Scan for the cell matching the given text and deliver its [x, y] coordinate at center. 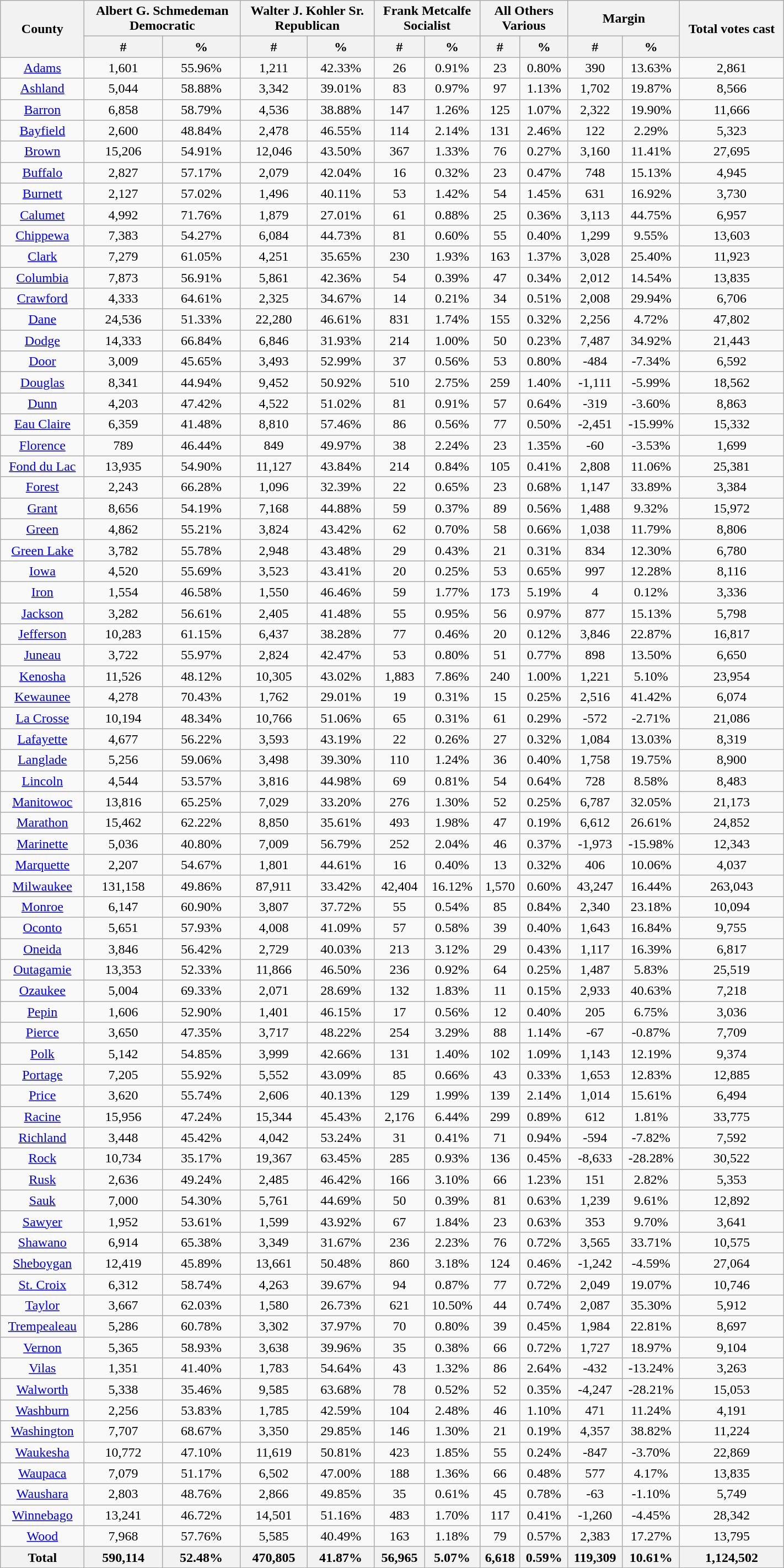
1.32% [452, 1368]
58.88% [201, 89]
55.21% [201, 529]
Winnebago [42, 1515]
Calumet [42, 214]
Sauk [42, 1200]
0.87% [452, 1285]
33.20% [341, 802]
8,806 [732, 529]
3.29% [452, 1033]
31.67% [341, 1242]
5,036 [123, 844]
748 [595, 173]
6,312 [123, 1285]
16.12% [452, 886]
3.12% [452, 949]
43.84% [341, 466]
52.33% [201, 970]
4,992 [123, 214]
11,224 [732, 1431]
10,283 [123, 634]
7.86% [452, 676]
-28.28% [651, 1159]
1,221 [595, 676]
Oconto [42, 928]
0.68% [544, 487]
78 [399, 1389]
35.65% [341, 256]
470,805 [274, 1557]
9,755 [732, 928]
5,749 [732, 1494]
23,954 [732, 676]
56 [500, 613]
46.15% [341, 1012]
42.47% [341, 655]
49.86% [201, 886]
3,722 [123, 655]
45.43% [341, 1117]
48.84% [201, 131]
31.93% [341, 341]
0.36% [544, 214]
87,911 [274, 886]
34.92% [651, 341]
5,861 [274, 277]
2.04% [452, 844]
0.47% [544, 173]
Sawyer [42, 1221]
64 [500, 970]
6,846 [274, 341]
-60 [595, 445]
0.50% [544, 424]
55.92% [201, 1075]
3,620 [123, 1096]
Ozaukee [42, 991]
27 [500, 739]
10.06% [651, 865]
0.38% [452, 1348]
48.12% [201, 676]
57.93% [201, 928]
5,585 [274, 1536]
2.64% [544, 1368]
2,079 [274, 173]
1.81% [651, 1117]
1.36% [452, 1473]
7,205 [123, 1075]
56.61% [201, 613]
2,087 [595, 1306]
6,706 [732, 299]
3,999 [274, 1054]
37 [399, 362]
1,801 [274, 865]
0.51% [544, 299]
16,817 [732, 634]
2,516 [595, 697]
14,501 [274, 1515]
41.09% [341, 928]
28,342 [732, 1515]
65 [399, 718]
52.99% [341, 362]
15,972 [732, 508]
2,948 [274, 550]
5,365 [123, 1348]
Langlade [42, 760]
7,279 [123, 256]
28.69% [341, 991]
390 [595, 68]
6,084 [274, 235]
11,866 [274, 970]
Sheboygan [42, 1263]
1,554 [123, 592]
2,243 [123, 487]
1,117 [595, 949]
3,730 [732, 193]
2.29% [651, 131]
4,945 [732, 173]
Price [42, 1096]
10,734 [123, 1159]
406 [595, 865]
8,116 [732, 571]
5,353 [732, 1179]
17 [399, 1012]
-0.87% [651, 1033]
54.30% [201, 1200]
Jackson [42, 613]
898 [595, 655]
5,552 [274, 1075]
29.94% [651, 299]
33.89% [651, 487]
42.59% [341, 1410]
577 [595, 1473]
12.30% [651, 550]
6.44% [452, 1117]
5,044 [123, 89]
10,194 [123, 718]
2,485 [274, 1179]
6,494 [732, 1096]
6,147 [123, 907]
2,600 [123, 131]
728 [595, 781]
10,772 [123, 1452]
7,000 [123, 1200]
1.26% [452, 110]
2.24% [452, 445]
0.52% [452, 1389]
1,879 [274, 214]
1,124,502 [732, 1557]
7,592 [732, 1138]
-1,260 [595, 1515]
0.70% [452, 529]
47.42% [201, 403]
-63 [595, 1494]
9.55% [651, 235]
4,677 [123, 739]
29.85% [341, 1431]
10,305 [274, 676]
102 [500, 1054]
Portage [42, 1075]
35.46% [201, 1389]
2,824 [274, 655]
2,808 [595, 466]
5,651 [123, 928]
49.97% [341, 445]
48.34% [201, 718]
1.85% [452, 1452]
39.96% [341, 1348]
621 [399, 1306]
1.98% [452, 823]
8,900 [732, 760]
4,862 [123, 529]
1,758 [595, 760]
Florence [42, 445]
9.70% [651, 1221]
0.92% [452, 970]
13,603 [732, 235]
2,049 [595, 1285]
55.96% [201, 68]
-4.45% [651, 1515]
St. Croix [42, 1285]
6,074 [732, 697]
6,650 [732, 655]
3,641 [732, 1221]
19.07% [651, 1285]
3,824 [274, 529]
13,935 [123, 466]
151 [595, 1179]
Bayfield [42, 131]
493 [399, 823]
45.89% [201, 1263]
Fond du Lac [42, 466]
13,353 [123, 970]
0.35% [544, 1389]
22.87% [651, 634]
10.61% [651, 1557]
22,280 [274, 320]
Vernon [42, 1348]
Waukesha [42, 1452]
15 [500, 697]
6,502 [274, 1473]
Adams [42, 68]
44.94% [201, 382]
0.77% [544, 655]
10,746 [732, 1285]
19 [399, 697]
1,351 [123, 1368]
6,957 [732, 214]
94 [399, 1285]
3,498 [274, 760]
0.93% [452, 1159]
11.06% [651, 466]
1.33% [452, 152]
3,493 [274, 362]
12,046 [274, 152]
5,323 [732, 131]
1.23% [544, 1179]
4,278 [123, 697]
46.42% [341, 1179]
Jefferson [42, 634]
44.75% [651, 214]
56,965 [399, 1557]
1,952 [123, 1221]
2,008 [595, 299]
877 [595, 613]
49.24% [201, 1179]
Green Lake [42, 550]
56.22% [201, 739]
24,852 [732, 823]
-432 [595, 1368]
51.33% [201, 320]
Kewaunee [42, 697]
5,142 [123, 1054]
35.17% [201, 1159]
44.61% [341, 865]
3,036 [732, 1012]
3,160 [595, 152]
-3.60% [651, 403]
117 [500, 1515]
66.28% [201, 487]
114 [399, 131]
Walworth [42, 1389]
8,319 [732, 739]
122 [595, 131]
21,443 [732, 341]
Juneau [42, 655]
147 [399, 110]
849 [274, 445]
35.61% [341, 823]
2,127 [123, 193]
2,866 [274, 1494]
Wood [42, 1536]
-4.59% [651, 1263]
0.23% [544, 341]
Door [42, 362]
64.61% [201, 299]
22,869 [732, 1452]
Lincoln [42, 781]
Richland [42, 1138]
10,575 [732, 1242]
7,383 [123, 235]
County [42, 29]
1.70% [452, 1515]
16.39% [651, 949]
8,483 [732, 781]
-484 [595, 362]
Shawano [42, 1242]
3.10% [452, 1179]
1,550 [274, 592]
33,775 [732, 1117]
-572 [595, 718]
19.90% [651, 110]
67 [399, 1221]
7,487 [595, 341]
43.48% [341, 550]
483 [399, 1515]
Milwaukee [42, 886]
41.42% [651, 697]
Waushara [42, 1494]
Albert G. SchmedemanDemocratic [162, 19]
97 [500, 89]
Washington [42, 1431]
3,593 [274, 739]
631 [595, 193]
8,656 [123, 508]
23.18% [651, 907]
125 [500, 110]
Outagamie [42, 970]
0.34% [544, 277]
590,114 [123, 1557]
65.38% [201, 1242]
58.79% [201, 110]
-594 [595, 1138]
5,004 [123, 991]
1,084 [595, 739]
4,357 [595, 1431]
173 [500, 592]
12,419 [123, 1263]
1,147 [595, 487]
Columbia [42, 277]
146 [399, 1431]
Monroe [42, 907]
0.61% [452, 1494]
1,299 [595, 235]
2,325 [274, 299]
54.19% [201, 508]
0.24% [544, 1452]
13.63% [651, 68]
29.01% [341, 697]
-15.99% [651, 424]
8,810 [274, 424]
3,523 [274, 571]
-7.82% [651, 1138]
4,520 [123, 571]
37.97% [341, 1327]
3,650 [123, 1033]
36 [500, 760]
-319 [595, 403]
2.23% [452, 1242]
4.17% [651, 1473]
-2.71% [651, 718]
7,709 [732, 1033]
3,807 [274, 907]
0.15% [544, 991]
Trempealeau [42, 1327]
Ashland [42, 89]
53.83% [201, 1410]
2,071 [274, 991]
188 [399, 1473]
12,885 [732, 1075]
11,666 [732, 110]
6,780 [732, 550]
2,207 [123, 865]
Douglas [42, 382]
8,863 [732, 403]
1,487 [595, 970]
43.09% [341, 1075]
48.22% [341, 1033]
1,496 [274, 193]
0.48% [544, 1473]
69 [399, 781]
1.99% [452, 1096]
34 [500, 299]
6.75% [651, 1012]
0.94% [544, 1138]
10,094 [732, 907]
834 [595, 550]
-8,633 [595, 1159]
1,783 [274, 1368]
-28.21% [651, 1389]
5.83% [651, 970]
15,053 [732, 1389]
1,785 [274, 1410]
Marinette [42, 844]
39.01% [341, 89]
Forest [42, 487]
3,349 [274, 1242]
54.90% [201, 466]
47.10% [201, 1452]
Waupaca [42, 1473]
1,599 [274, 1221]
12 [500, 1012]
1.24% [452, 760]
1,702 [595, 89]
8,341 [123, 382]
59.06% [201, 760]
50.81% [341, 1452]
0.54% [452, 907]
79 [500, 1536]
15,332 [732, 424]
43.19% [341, 739]
2,012 [595, 277]
1.10% [544, 1410]
15,206 [123, 152]
32.05% [651, 802]
38.88% [341, 110]
1.18% [452, 1536]
0.78% [544, 1494]
31 [399, 1138]
43,247 [595, 886]
7,029 [274, 802]
12,343 [732, 844]
Taylor [42, 1306]
63.45% [341, 1159]
-4,247 [595, 1389]
8.58% [651, 781]
40.03% [341, 949]
104 [399, 1410]
17.27% [651, 1536]
Vilas [42, 1368]
21,173 [732, 802]
510 [399, 382]
4,536 [274, 110]
18.97% [651, 1348]
40.13% [341, 1096]
4,037 [732, 865]
13,816 [123, 802]
47.24% [201, 1117]
39.30% [341, 760]
3.18% [452, 1263]
26.61% [651, 823]
4 [595, 592]
24,536 [123, 320]
2,606 [274, 1096]
1,096 [274, 487]
205 [595, 1012]
1,239 [595, 1200]
0.57% [544, 1536]
88 [500, 1033]
Kenosha [42, 676]
3,448 [123, 1138]
6,592 [732, 362]
3,350 [274, 1431]
54.85% [201, 1054]
Grant [42, 508]
240 [500, 676]
353 [595, 1221]
110 [399, 760]
22.81% [651, 1327]
2,933 [595, 991]
-2,451 [595, 424]
34.67% [341, 299]
38.28% [341, 634]
213 [399, 949]
-1.10% [651, 1494]
38 [399, 445]
13,795 [732, 1536]
16.92% [651, 193]
46.72% [201, 1515]
0.89% [544, 1117]
0.26% [452, 739]
-1,973 [595, 844]
12.19% [651, 1054]
2,861 [732, 68]
Pierce [42, 1033]
252 [399, 844]
11,619 [274, 1452]
-1,111 [595, 382]
54.64% [341, 1368]
4,203 [123, 403]
57.02% [201, 193]
3,384 [732, 487]
La Crosse [42, 718]
54.91% [201, 152]
1.37% [544, 256]
9,374 [732, 1054]
105 [500, 466]
1.83% [452, 991]
11.41% [651, 152]
Iron [42, 592]
70.43% [201, 697]
25,381 [732, 466]
13.03% [651, 739]
27,695 [732, 152]
Frank MetcalfeSocialist [427, 19]
1,699 [732, 445]
65.25% [201, 802]
69.33% [201, 991]
Eau Claire [42, 424]
41.87% [341, 1557]
63.68% [341, 1389]
423 [399, 1452]
15,344 [274, 1117]
259 [500, 382]
1.77% [452, 592]
16.44% [651, 886]
46.46% [341, 592]
124 [500, 1263]
46.55% [341, 131]
1,143 [595, 1054]
1,211 [274, 68]
27,064 [732, 1263]
47.00% [341, 1473]
166 [399, 1179]
46.58% [201, 592]
41.40% [201, 1368]
14,333 [123, 341]
1,601 [123, 68]
3,336 [732, 592]
789 [123, 445]
1.45% [544, 193]
43.42% [341, 529]
25,519 [732, 970]
89 [500, 508]
276 [399, 802]
-15.98% [651, 844]
12.83% [651, 1075]
55.78% [201, 550]
2,636 [123, 1179]
Dunn [42, 403]
4,191 [732, 1410]
19.87% [651, 89]
55.69% [201, 571]
57.17% [201, 173]
3,717 [274, 1033]
54.27% [201, 235]
Washburn [42, 1410]
58 [500, 529]
-7.34% [651, 362]
1.13% [544, 89]
58.74% [201, 1285]
51.06% [341, 718]
6,858 [123, 110]
3,342 [274, 89]
55.74% [201, 1096]
43.02% [341, 676]
6,914 [123, 1242]
8,566 [732, 89]
60.78% [201, 1327]
56.42% [201, 949]
46.61% [341, 320]
5,798 [732, 613]
2.48% [452, 1410]
53.61% [201, 1221]
Clark [42, 256]
0.27% [544, 152]
53.24% [341, 1138]
0.81% [452, 781]
285 [399, 1159]
1,401 [274, 1012]
9,452 [274, 382]
136 [500, 1159]
4,522 [274, 403]
44.98% [341, 781]
2.46% [544, 131]
3,667 [123, 1306]
25 [500, 214]
-67 [595, 1033]
4.72% [651, 320]
43.92% [341, 1221]
7,079 [123, 1473]
1,762 [274, 697]
47.35% [201, 1033]
1.84% [452, 1221]
57.76% [201, 1536]
2,478 [274, 131]
7,218 [732, 991]
0.29% [544, 718]
45 [500, 1494]
3,302 [274, 1327]
9,104 [732, 1348]
1,883 [399, 676]
-3.53% [651, 445]
997 [595, 571]
33.42% [341, 886]
0.58% [452, 928]
1,606 [123, 1012]
Dane [42, 320]
7,009 [274, 844]
42.66% [341, 1054]
44.69% [341, 1200]
Lafayette [42, 739]
2.82% [651, 1179]
70 [399, 1327]
43.50% [341, 152]
5,286 [123, 1327]
56.91% [201, 277]
3,638 [274, 1348]
263,043 [732, 886]
860 [399, 1263]
44.88% [341, 508]
2,340 [595, 907]
32.39% [341, 487]
0.74% [544, 1306]
1,984 [595, 1327]
3,009 [123, 362]
-847 [595, 1452]
1,014 [595, 1096]
55.97% [201, 655]
30,522 [732, 1159]
50.48% [341, 1263]
14 [399, 299]
7,707 [123, 1431]
62 [399, 529]
-5.99% [651, 382]
26.73% [341, 1306]
13,661 [274, 1263]
5.19% [544, 592]
9.32% [651, 508]
12.28% [651, 571]
Green [42, 529]
139 [500, 1096]
42,404 [399, 886]
Total votes cast [732, 29]
26 [399, 68]
11 [500, 991]
2,383 [595, 1536]
40.63% [651, 991]
Dodge [42, 341]
38.82% [651, 1431]
6,437 [274, 634]
471 [595, 1410]
51.02% [341, 403]
71.76% [201, 214]
68.67% [201, 1431]
40.80% [201, 844]
62.22% [201, 823]
42.04% [341, 173]
39.67% [341, 1285]
Buffalo [42, 173]
4,042 [274, 1138]
7,968 [123, 1536]
57.46% [341, 424]
3,263 [732, 1368]
15.61% [651, 1096]
-13.24% [651, 1368]
3,565 [595, 1242]
10.50% [452, 1306]
5,338 [123, 1389]
42.33% [341, 68]
Iowa [42, 571]
2,729 [274, 949]
Oneida [42, 949]
1.42% [452, 193]
2,176 [399, 1117]
Walter J. Kohler Sr.Republican [308, 19]
4,263 [274, 1285]
3,113 [595, 214]
10,766 [274, 718]
13 [500, 865]
0.88% [452, 214]
6,817 [732, 949]
Barron [42, 110]
1,038 [595, 529]
54.67% [201, 865]
Polk [42, 1054]
1.74% [452, 320]
5,761 [274, 1200]
All OthersVarious [524, 19]
7,873 [123, 277]
52.90% [201, 1012]
14.54% [651, 277]
61.15% [201, 634]
2,827 [123, 173]
19.75% [651, 760]
1.35% [544, 445]
831 [399, 320]
18,562 [732, 382]
13.50% [651, 655]
51 [500, 655]
1,488 [595, 508]
37.72% [341, 907]
11,526 [123, 676]
12,892 [732, 1200]
52.48% [201, 1557]
16.84% [651, 928]
Marathon [42, 823]
Rusk [42, 1179]
56.79% [341, 844]
40.49% [341, 1536]
11.79% [651, 529]
46.44% [201, 445]
33.71% [651, 1242]
46.50% [341, 970]
5.07% [452, 1557]
3,028 [595, 256]
15,462 [123, 823]
-3.70% [651, 1452]
1.07% [544, 110]
58.93% [201, 1348]
1.09% [544, 1054]
11.24% [651, 1410]
35.30% [651, 1306]
0.21% [452, 299]
51.16% [341, 1515]
4,251 [274, 256]
1,643 [595, 928]
0.59% [544, 1557]
0.95% [452, 613]
42.36% [341, 277]
6,612 [595, 823]
5,912 [732, 1306]
19,367 [274, 1159]
155 [500, 320]
612 [595, 1117]
Margin [624, 19]
48.76% [201, 1494]
83 [399, 89]
62.03% [201, 1306]
11,127 [274, 466]
2,803 [123, 1494]
13,241 [123, 1515]
Marquette [42, 865]
47,802 [732, 320]
Chippewa [42, 235]
21,086 [732, 718]
15,956 [123, 1117]
Rock [42, 1159]
1.93% [452, 256]
40.11% [341, 193]
27.01% [341, 214]
4,333 [123, 299]
4,544 [123, 781]
7,168 [274, 508]
11,923 [732, 256]
1,570 [500, 886]
66.84% [201, 341]
9,585 [274, 1389]
6,618 [500, 1557]
1,653 [595, 1075]
1.14% [544, 1033]
Brown [42, 152]
1,580 [274, 1306]
51.17% [201, 1473]
6,359 [123, 424]
299 [500, 1117]
5.10% [651, 676]
44.73% [341, 235]
60.90% [201, 907]
8,697 [732, 1327]
3,816 [274, 781]
9.61% [651, 1200]
-1,242 [595, 1263]
45.42% [201, 1138]
71 [500, 1138]
1,727 [595, 1348]
5,256 [123, 760]
44 [500, 1306]
131,158 [123, 886]
3,782 [123, 550]
43.41% [341, 571]
8,850 [274, 823]
Racine [42, 1117]
3,282 [123, 613]
4,008 [274, 928]
230 [399, 256]
53.57% [201, 781]
Manitowoc [42, 802]
119,309 [595, 1557]
0.33% [544, 1075]
367 [399, 152]
Burnett [42, 193]
25.40% [651, 256]
254 [399, 1033]
Pepin [42, 1012]
45.65% [201, 362]
129 [399, 1096]
Crawford [42, 299]
2.75% [452, 382]
Total [42, 1557]
2,322 [595, 110]
61.05% [201, 256]
6,787 [595, 802]
2,405 [274, 613]
50.92% [341, 382]
132 [399, 991]
49.85% [341, 1494]
